Output the (X, Y) coordinate of the center of the cell containing the given text.  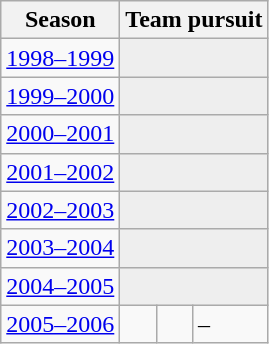
2000–2001 (60, 134)
2005–2006 (60, 324)
2004–2005 (60, 286)
Season (60, 20)
2003–2004 (60, 248)
Team pursuit (194, 20)
2002–2003 (60, 210)
1999–2000 (60, 96)
– (230, 324)
1998–1999 (60, 58)
2001–2002 (60, 172)
